Search for the cell housing the specified text and yield its [X, Y] center coordinate. 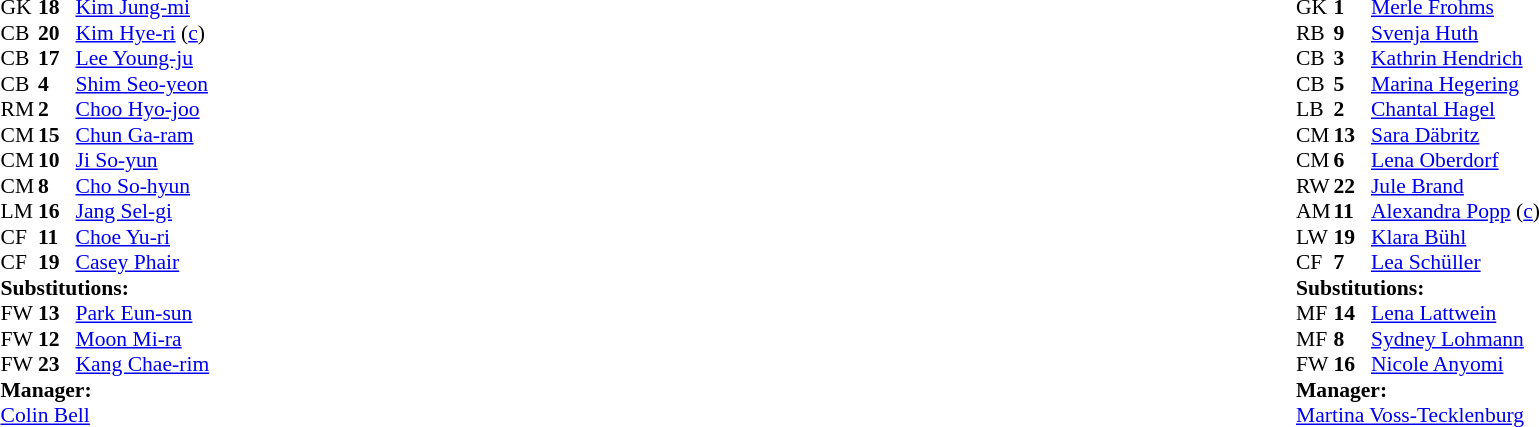
Casey Phair [143, 263]
LB [1315, 109]
5 [1352, 84]
Kim Hye-ri (c) [143, 33]
LW [1315, 237]
Substitutions: [104, 288]
Kang Chae-rim [143, 365]
15 [57, 135]
Lee Young-ju [143, 59]
14 [1352, 313]
22 [1352, 186]
LM [19, 211]
Choe Yu-ri [143, 237]
20 [57, 33]
3 [1352, 59]
Chun Ga-ram [143, 135]
AM [1315, 211]
Moon Mi-ra [143, 339]
10 [57, 161]
17 [57, 59]
12 [57, 339]
Ji So-yun [143, 161]
4 [57, 84]
Park Eun-sun [143, 313]
Shim Seo-yeon [143, 84]
RB [1315, 33]
Jang Sel-gi [143, 211]
RM [19, 109]
Manager: [104, 390]
6 [1352, 161]
Choo Hyo-joo [143, 109]
Cho So-hyun [143, 186]
RW [1315, 186]
9 [1352, 33]
7 [1352, 263]
23 [57, 365]
